Detect which cell encompasses the target text, then output its (x, y) center coordinate. 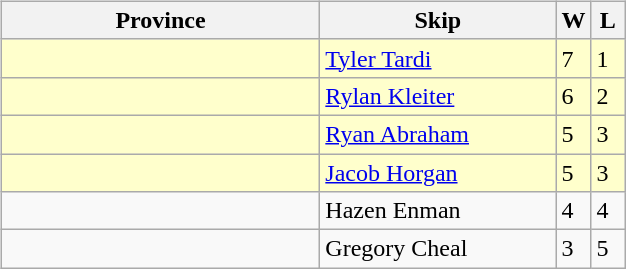
Skip (438, 20)
2 (608, 96)
7 (574, 58)
Rylan Kleiter (438, 96)
Gregory Cheal (438, 249)
Hazen Enman (438, 211)
Jacob Horgan (438, 173)
W (574, 20)
1 (608, 58)
Ryan Abraham (438, 134)
Tyler Tardi (438, 58)
6 (574, 96)
L (608, 20)
Province (160, 20)
